For the text-containing cell, return its midpoint in (x, y) coordinate format. 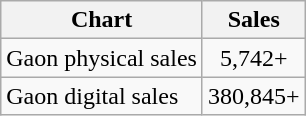
Sales (254, 20)
380,845+ (254, 96)
5,742+ (254, 58)
Gaon digital sales (102, 96)
Chart (102, 20)
Gaon physical sales (102, 58)
